Determine the [X, Y] coordinate at the center of the cell enclosing the given text.  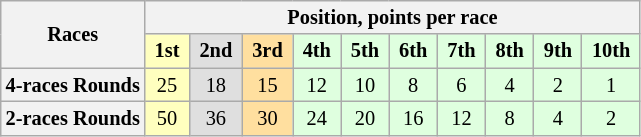
10th [611, 51]
6th [413, 51]
Races [73, 34]
10 [365, 85]
2-races Rounds [73, 118]
1 [611, 85]
36 [216, 118]
1st [168, 51]
25 [168, 85]
9th [558, 51]
7th [461, 51]
20 [365, 118]
2nd [216, 51]
15 [267, 85]
Position, points per race [393, 17]
30 [267, 118]
6 [461, 85]
18 [216, 85]
8th [510, 51]
16 [413, 118]
3rd [267, 51]
5th [365, 51]
4-races Rounds [73, 85]
24 [317, 118]
50 [168, 118]
4th [317, 51]
